Output the [x, y] coordinate of the center of the cell containing the given text.  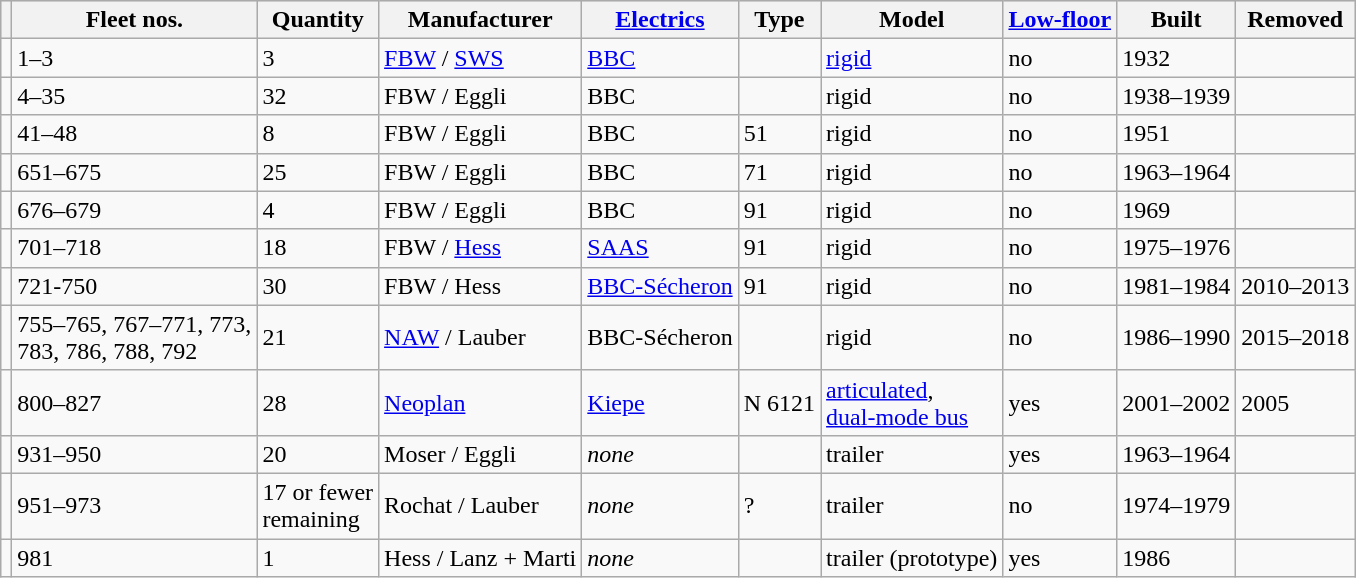
951–973 [134, 506]
51 [779, 134]
32 [318, 96]
981 [134, 557]
4 [318, 210]
Hess / Lanz + Marti [480, 557]
20 [318, 454]
800–827 [134, 402]
71 [779, 172]
Quantity [318, 20]
2010–2013 [1296, 286]
Kiepe [660, 402]
1938–1939 [1176, 96]
1–3 [134, 58]
SAAS [660, 248]
755–765, 767–771, 773,783, 786, 788, 792 [134, 338]
Moser / Eggli [480, 454]
651–675 [134, 172]
1974–1979 [1176, 506]
Electrics [660, 20]
Removed [1296, 20]
FBW / SWS [480, 58]
1932 [1176, 58]
? [779, 506]
2001–2002 [1176, 402]
Low-floor [1060, 20]
NAW / Lauber [480, 338]
2015–2018 [1296, 338]
2005 [1296, 402]
41–48 [134, 134]
676–679 [134, 210]
Fleet nos. [134, 20]
Model [912, 20]
1986 [1176, 557]
18 [318, 248]
1981–1984 [1176, 286]
articulated, dual-mode bus [912, 402]
4–35 [134, 96]
1986–1990 [1176, 338]
N 6121 [779, 402]
701–718 [134, 248]
21 [318, 338]
25 [318, 172]
1975–1976 [1176, 248]
Type [779, 20]
28 [318, 402]
Rochat / Lauber [480, 506]
1969 [1176, 210]
931–950 [134, 454]
30 [318, 286]
1951 [1176, 134]
Neoplan [480, 402]
Built [1176, 20]
3 [318, 58]
Manufacturer [480, 20]
17 or fewer remaining [318, 506]
trailer (prototype) [912, 557]
721-750 [134, 286]
8 [318, 134]
1 [318, 557]
